From the cell containing the given text, extract its center point as (X, Y) coordinate. 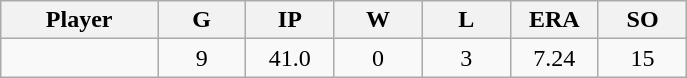
L (466, 20)
SO (642, 20)
0 (378, 58)
9 (202, 58)
3 (466, 58)
41.0 (290, 58)
15 (642, 58)
Player (80, 20)
IP (290, 20)
G (202, 20)
W (378, 20)
7.24 (554, 58)
ERA (554, 20)
